Find where the given text appears and provide that cell's center as [X, Y] coordinate. 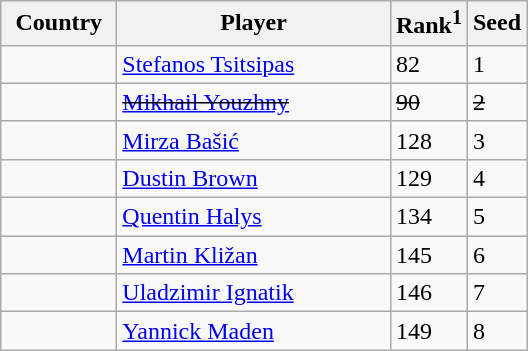
Stefanos Tsitsipas [254, 64]
Country [59, 24]
Martin Kližan [254, 255]
149 [428, 331]
90 [428, 102]
Yannick Maden [254, 331]
4 [496, 178]
Player [254, 24]
6 [496, 255]
Mirza Bašić [254, 140]
3 [496, 140]
134 [428, 217]
Mikhail Youzhny [254, 102]
128 [428, 140]
8 [496, 331]
146 [428, 293]
Dustin Brown [254, 178]
2 [496, 102]
5 [496, 217]
82 [428, 64]
Uladzimir Ignatik [254, 293]
1 [496, 64]
Seed [496, 24]
Rank1 [428, 24]
7 [496, 293]
129 [428, 178]
145 [428, 255]
Quentin Halys [254, 217]
